Return the (X, Y) coordinate for the center point of the cell that contains the specified text.  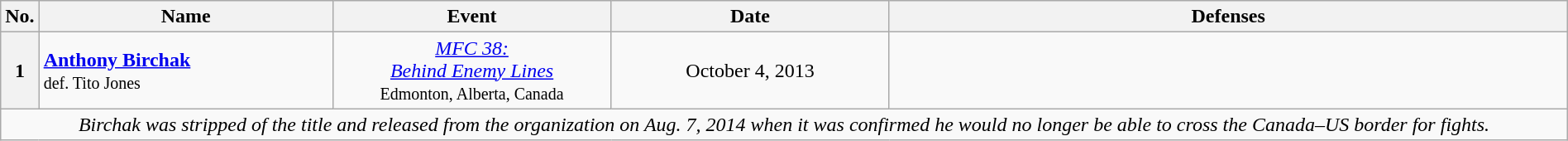
Date (750, 17)
No. (20, 17)
Anthony Birchakdef. Tito Jones (185, 70)
Name (185, 17)
1 (20, 70)
October 4, 2013 (750, 70)
MFC 38:Behind Enemy LinesEdmonton, Alberta, Canada (471, 70)
Event (471, 17)
Defenses (1228, 17)
